Detect which cell encompasses the target text, then output its (x, y) center coordinate. 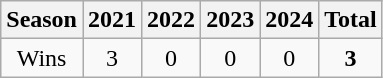
2021 (112, 20)
Wins (42, 58)
Total (351, 20)
2024 (290, 20)
2022 (172, 20)
2023 (230, 20)
Season (42, 20)
